Scan for the cell matching the given text and deliver its (x, y) coordinate at center. 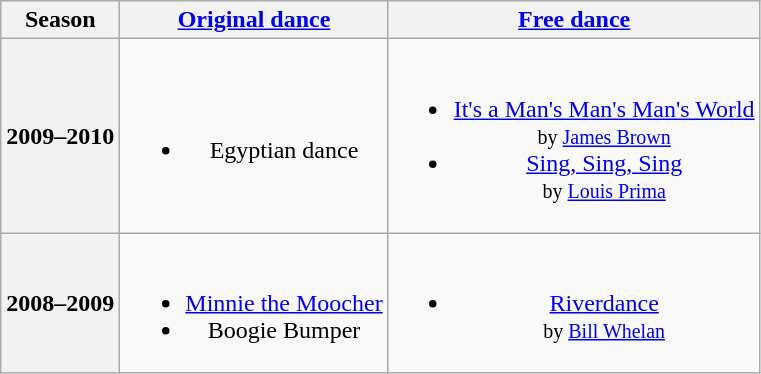
Season (60, 20)
Original dance (254, 20)
2008–2009 (60, 303)
It's a Man's Man's Man's World by James Brown Sing, Sing, Sing by Louis Prima (574, 136)
2009–2010 (60, 136)
Minnie the MoocherBoogie Bumper (254, 303)
Free dance (574, 20)
Riverdance by Bill Whelan (574, 303)
Egyptian dance (254, 136)
